Scan for the cell matching the given text and deliver its (X, Y) coordinate at center. 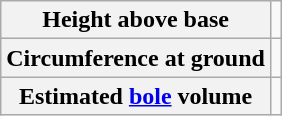
Height above base (136, 20)
Estimated bole volume (136, 96)
Circumference at ground (136, 58)
